Capture the cell that displays the provided text and extract its (X, Y) central coordinate. 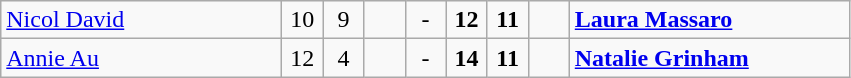
10 (302, 20)
Laura Massaro (710, 20)
Annie Au (142, 58)
14 (466, 58)
Nicol David (142, 20)
9 (344, 20)
4 (344, 58)
Natalie Grinham (710, 58)
